Return the (x, y) coordinate for the center point of the cell that contains the specified text.  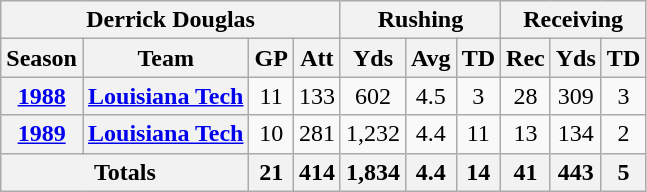
1988 (42, 96)
1,232 (372, 134)
41 (526, 172)
Rushing (420, 20)
14 (478, 172)
281 (316, 134)
602 (372, 96)
134 (576, 134)
4.5 (430, 96)
Receiving (574, 20)
Season (42, 58)
GP (271, 58)
2 (623, 134)
10 (271, 134)
443 (576, 172)
5 (623, 172)
414 (316, 172)
Att (316, 58)
Avg (430, 58)
309 (576, 96)
Derrick Douglas (171, 20)
13 (526, 134)
1989 (42, 134)
1,834 (372, 172)
21 (271, 172)
28 (526, 96)
Rec (526, 58)
Totals (125, 172)
133 (316, 96)
Team (165, 58)
